Return (x, y) of the center of cell containing provided text 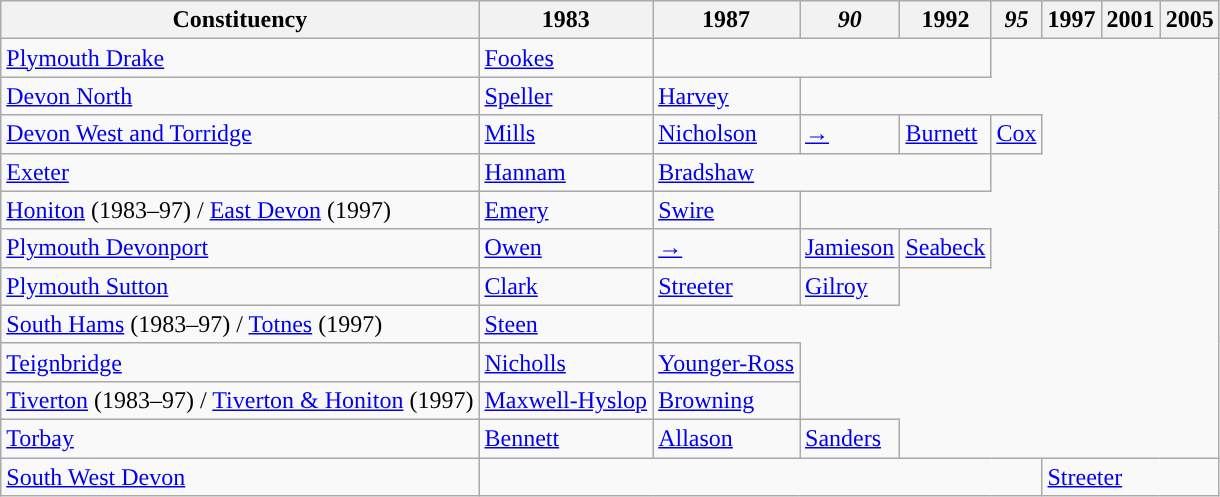
Mills (566, 134)
Exeter (240, 172)
1997 (1072, 20)
2005 (1190, 20)
Jamieson (850, 248)
Honiton (1983–97) / East Devon (1997) (240, 210)
Browning (726, 400)
South West Devon (240, 477)
Younger-Ross (726, 362)
1987 (726, 20)
Harvey (726, 96)
2001 (1130, 20)
Steen (566, 324)
Seabeck (946, 248)
1983 (566, 20)
Plymouth Sutton (240, 286)
Emery (566, 210)
1992 (946, 20)
Plymouth Devonport (240, 248)
90 (850, 20)
Gilroy (850, 286)
Bradshaw (822, 172)
Plymouth Drake (240, 58)
Maxwell-Hyslop (566, 400)
Devon North (240, 96)
Speller (566, 96)
Torbay (240, 438)
Fookes (566, 58)
Clark (566, 286)
Sanders (850, 438)
Nicholls (566, 362)
95 (1016, 20)
South Hams (1983–97) / Totnes (1997) (240, 324)
Teignbridge (240, 362)
Burnett (946, 134)
Cox (1016, 134)
Tiverton (1983–97) / Tiverton & Honiton (1997) (240, 400)
Allason (726, 438)
Owen (566, 248)
Devon West and Torridge (240, 134)
Bennett (566, 438)
Swire (726, 210)
Nicholson (726, 134)
Constituency (240, 20)
Hannam (566, 172)
